Pinpoint the cell where the given text exists, returning its [X, Y] midpoint coordinate. 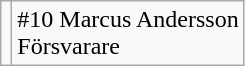
#10 Marcus AnderssonFörsvarare [128, 34]
